Return [x, y] of the center of cell containing provided text 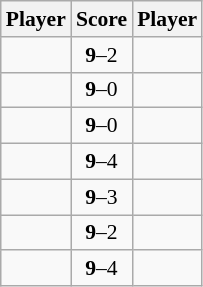
Score [102, 19]
9–3 [102, 197]
